Scan for the cell matching the given text and deliver its (x, y) coordinate at center. 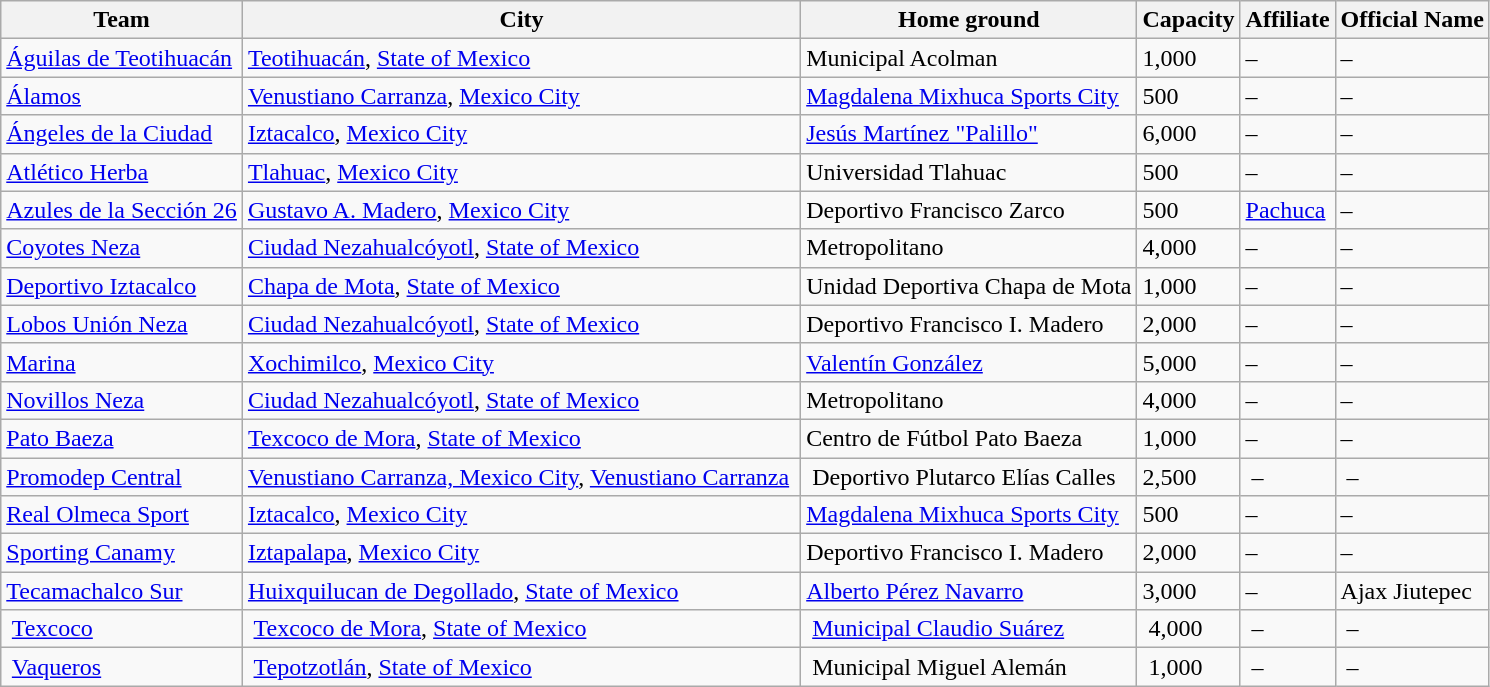
Home ground (969, 20)
Texcoco (122, 629)
Álamos (122, 96)
3,000 (1188, 591)
Venustiano Carranza, Mexico City, Venustiano Carranza (521, 477)
Municipal Claudio Suárez (969, 629)
Municipal Miguel Alemán (969, 667)
Tlahuac, Mexico City (521, 172)
Valentín González (969, 362)
Alberto Pérez Navarro (969, 591)
Marina (122, 362)
Unidad Deportiva Chapa de Mota (969, 286)
Ajax Jiutepec (1412, 591)
Huixquilucan de Degollado, State of Mexico (521, 591)
Chapa de Mota, State of Mexico (521, 286)
Affiliate (1288, 20)
Universidad Tlahuac (969, 172)
Capacity (1188, 20)
Xochimilco, Mexico City (521, 362)
Jesús Martínez "Palillo" (969, 134)
Atlético Herba (122, 172)
Team (122, 20)
Deportivo Iztacalco (122, 286)
Deportivo Francisco Zarco (969, 210)
Gustavo A. Madero, Mexico City (521, 210)
Vaqueros (122, 667)
Tepotzotlán, State of Mexico (521, 667)
Ángeles de la Ciudad (122, 134)
Centro de Fútbol Pato Baeza (969, 438)
2,500 (1188, 477)
5,000 (1188, 362)
Official Name (1412, 20)
Teotihuacán, State of Mexico (521, 58)
Real Olmeca Sport (122, 515)
Municipal Acolman (969, 58)
Lobos Unión Neza (122, 324)
Tecamachalco Sur (122, 591)
Novillos Neza (122, 400)
Promodep Central (122, 477)
City (521, 20)
Azules de la Sección 26 (122, 210)
Coyotes Neza (122, 248)
Águilas de Teotihuacán (122, 58)
Iztapalapa, Mexico City (521, 553)
6,000 (1188, 134)
Venustiano Carranza, Mexico City (521, 96)
Pachuca (1288, 210)
Deportivo Plutarco Elías Calles (969, 477)
Sporting Canamy (122, 553)
Pato Baeza (122, 438)
